Scan for the cell matching the given text and deliver its (x, y) coordinate at center. 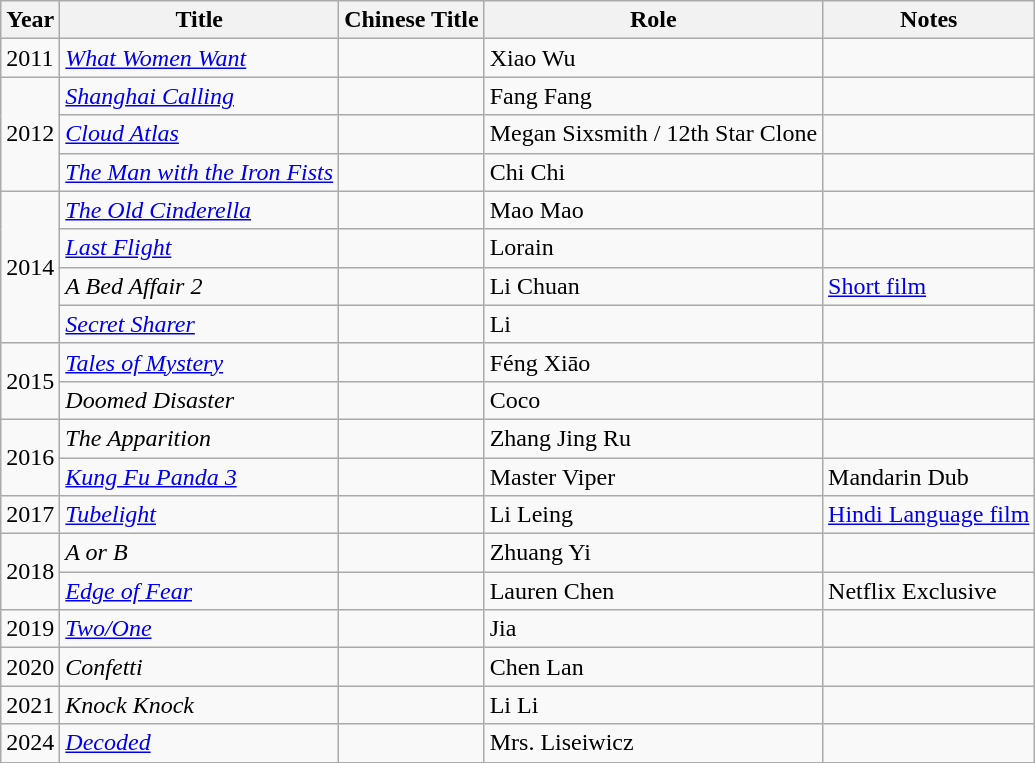
Li (653, 324)
2018 (30, 572)
The Man with the Iron Fists (200, 172)
Netflix Exclusive (929, 591)
2011 (30, 58)
2021 (30, 705)
Zhuang Yi (653, 553)
Megan Sixsmith / 12th Star Clone (653, 134)
Hindi Language film (929, 515)
Li Chuan (653, 286)
Zhang Jing Ru (653, 438)
2019 (30, 629)
Fang Fang (653, 96)
Notes (929, 20)
Knock Knock (200, 705)
Li Li (653, 705)
A Bed Affair 2 (200, 286)
Chinese Title (412, 20)
Mao Mao (653, 210)
Mandarin Dub (929, 477)
2016 (30, 457)
Kung Fu Panda 3 (200, 477)
Shanghai Calling (200, 96)
Two/One (200, 629)
Tales of Mystery (200, 362)
Mrs. Liseiwicz (653, 743)
Cloud Atlas (200, 134)
Last Flight (200, 248)
Decoded (200, 743)
Short film (929, 286)
2024 (30, 743)
Lorain (653, 248)
Coco (653, 400)
Confetti (200, 667)
Chen Lan (653, 667)
2015 (30, 381)
Year (30, 20)
2014 (30, 267)
Role (653, 20)
What Women Want (200, 58)
Chi Chi (653, 172)
Edge of Fear (200, 591)
2017 (30, 515)
2012 (30, 134)
The Apparition (200, 438)
Xiao Wu (653, 58)
Secret Sharer (200, 324)
Jia (653, 629)
Tubelight (200, 515)
Féng Xiāo (653, 362)
Title (200, 20)
2020 (30, 667)
Master Viper (653, 477)
Li Leing (653, 515)
Doomed Disaster (200, 400)
A or B (200, 553)
The Old Cinderella (200, 210)
Lauren Chen (653, 591)
